Search for the cell housing the specified text and yield its (X, Y) center coordinate. 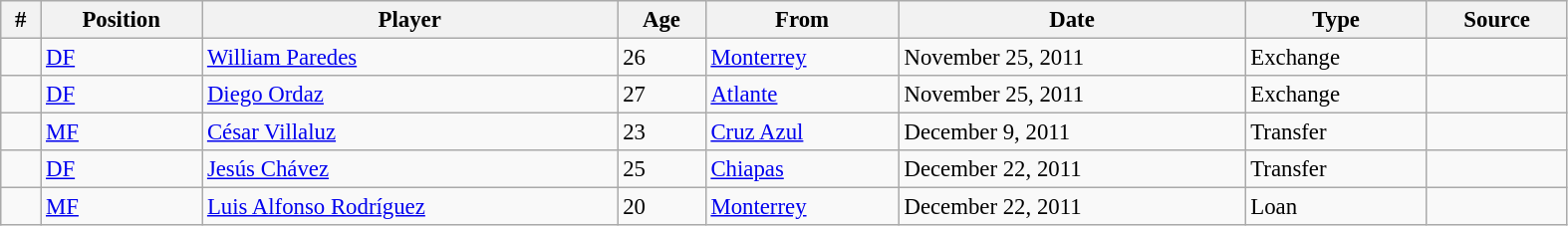
# (21, 20)
Jesús Chávez (410, 169)
Source (1496, 20)
Age (661, 20)
Position (122, 20)
27 (661, 95)
Luis Alfonso Rodríguez (410, 207)
Loan (1336, 207)
William Paredes (410, 58)
26 (661, 58)
Type (1336, 20)
Chiapas (802, 169)
César Villaluz (410, 132)
Atlante (802, 95)
From (802, 20)
25 (661, 169)
Date (1072, 20)
December 9, 2011 (1072, 132)
Diego Ordaz (410, 95)
Cruz Azul (802, 132)
23 (661, 132)
Player (410, 20)
20 (661, 207)
